Pinpoint the cell where the given text exists, returning its [X, Y] midpoint coordinate. 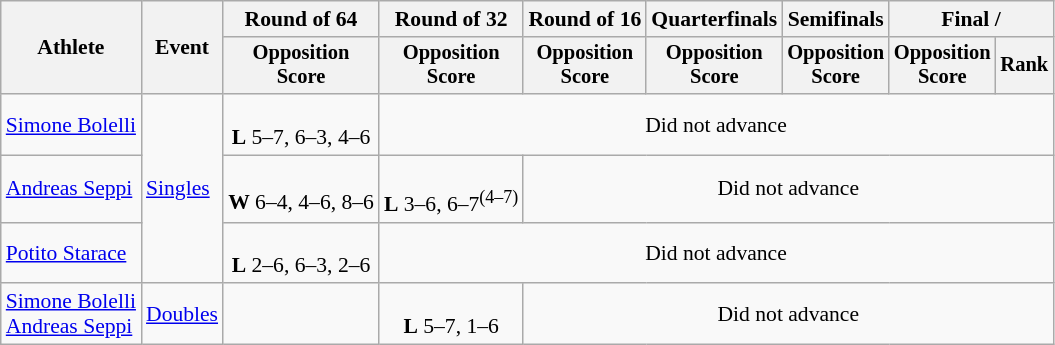
Quarterfinals [714, 19]
Final / [971, 19]
L 2–6, 6–3, 2–6 [301, 252]
Round of 32 [451, 19]
Simone Bolelli [71, 124]
Round of 16 [584, 19]
Andreas Seppi [71, 190]
L 5–7, 1–6 [451, 314]
Athlete [71, 48]
Rank [1025, 66]
L 5–7, 6–3, 4–6 [301, 124]
Singles [182, 188]
Simone BolelliAndreas Seppi [71, 314]
Potito Starace [71, 252]
Round of 64 [301, 19]
Doubles [182, 314]
Semifinals [836, 19]
L 3–6, 6–7(4–7) [451, 190]
W 6–4, 4–6, 8–6 [301, 190]
Event [182, 48]
